Provide the [x, y] coordinate of the cell's center where the given text is located.  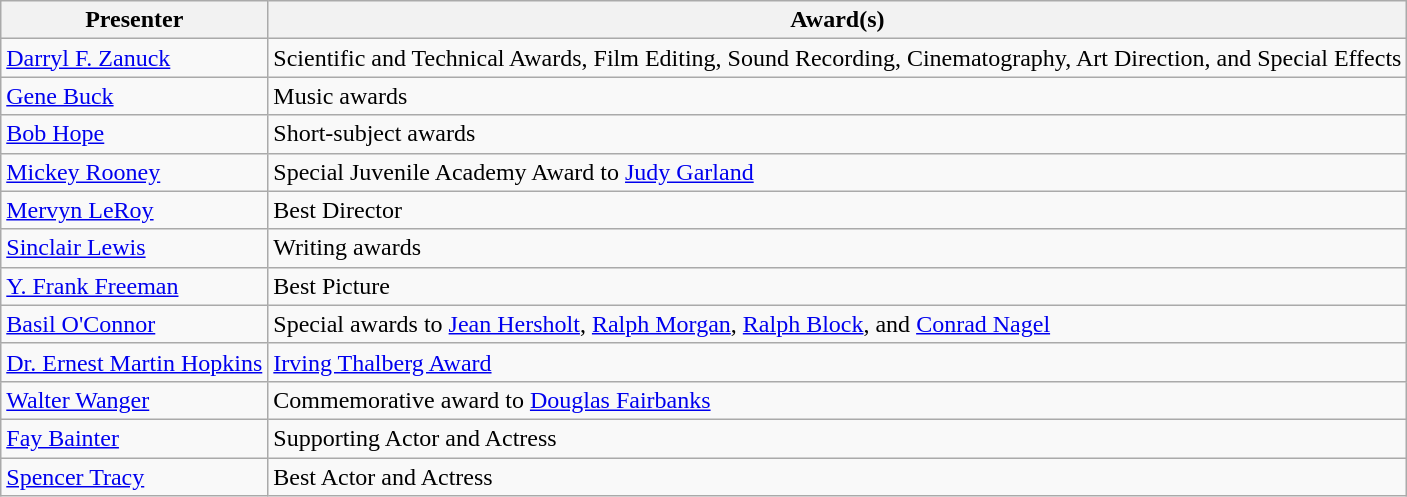
Spencer Tracy [134, 477]
Best Director [838, 210]
Music awards [838, 96]
Darryl F. Zanuck [134, 58]
Irving Thalberg Award [838, 362]
Walter Wanger [134, 400]
Best Actor and Actress [838, 477]
Fay Bainter [134, 438]
Award(s) [838, 20]
Best Picture [838, 286]
Bob Hope [134, 134]
Scientific and Technical Awards, Film Editing, Sound Recording, Cinematography, Art Direction, and Special Effects [838, 58]
Dr. Ernest Martin Hopkins [134, 362]
Y. Frank Freeman [134, 286]
Special Juvenile Academy Award to Judy Garland [838, 172]
Mickey Rooney [134, 172]
Supporting Actor and Actress [838, 438]
Basil O'Connor [134, 324]
Sinclair Lewis [134, 248]
Short-subject awards [838, 134]
Special awards to Jean Hersholt, Ralph Morgan, Ralph Block, and Conrad Nagel [838, 324]
Gene Buck [134, 96]
Writing awards [838, 248]
Commemorative award to Douglas Fairbanks [838, 400]
Presenter [134, 20]
Mervyn LeRoy [134, 210]
